Determine the (x, y) coordinate at the center of the cell enclosing the given text.  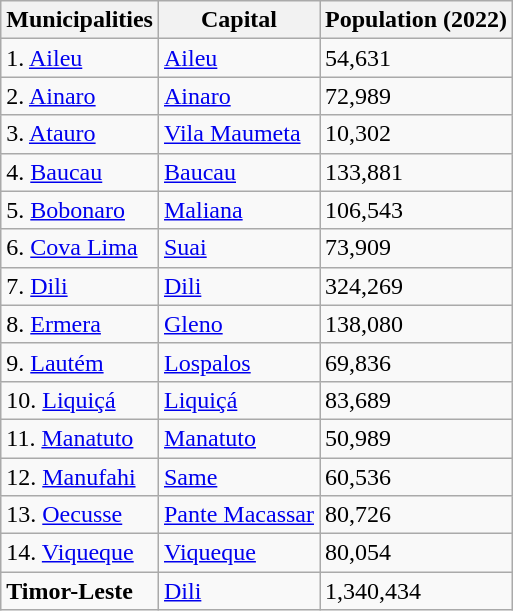
2. Ainaro (80, 96)
133,881 (416, 172)
60,536 (416, 477)
Suai (238, 248)
10. Liquiçá (80, 400)
Gleno (238, 324)
138,080 (416, 324)
3. Atauro (80, 134)
72,989 (416, 96)
Baucau (238, 172)
324,269 (416, 286)
Manatuto (238, 438)
106,543 (416, 210)
Municipalities (80, 20)
69,836 (416, 362)
7. Dili (80, 286)
50,989 (416, 438)
Ainaro (238, 96)
9. Lautém (80, 362)
12. Manufahi (80, 477)
14. Viqueque (80, 553)
80,726 (416, 515)
54,631 (416, 58)
Maliana (238, 210)
73,909 (416, 248)
8. Ermera (80, 324)
Same (238, 477)
Lospalos (238, 362)
5. Bobonaro (80, 210)
4. Baucau (80, 172)
1,340,434 (416, 591)
80,054 (416, 553)
1. Aileu (80, 58)
Aileu (238, 58)
Population (2022) (416, 20)
13. Oecusse (80, 515)
Liquiçá (238, 400)
Timor-Leste (80, 591)
Vila Maumeta (238, 134)
Pante Macassar (238, 515)
Capital (238, 20)
11. Manatuto (80, 438)
Viqueque (238, 553)
10,302 (416, 134)
6. Cova Lima (80, 248)
83,689 (416, 400)
